Scan for the cell matching the given text and deliver its [x, y] coordinate at center. 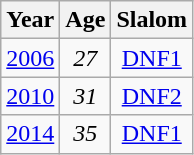
Age [86, 20]
2014 [30, 134]
2010 [30, 96]
31 [86, 96]
Year [30, 20]
Slalom [152, 20]
27 [86, 58]
DNF2 [152, 96]
2006 [30, 58]
35 [86, 134]
